Output the [x, y] coordinate of the center of the cell containing the given text.  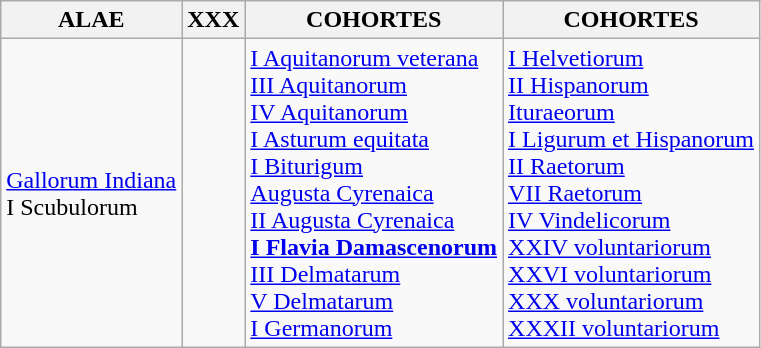
ALAE [92, 20]
Gallorum IndianaI Scubulorum [92, 193]
XXX [214, 20]
